Provide the (X, Y) coordinate of the cell's center where the given text is located.  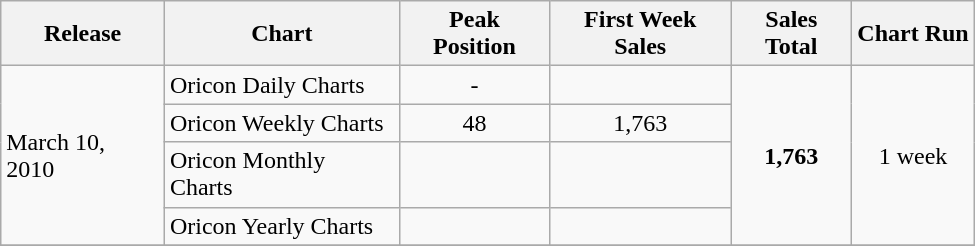
Release (83, 34)
- (474, 85)
March 10, 2010 (83, 156)
Oricon Monthly Charts (282, 174)
Oricon Daily Charts (282, 85)
First Week Sales (640, 34)
Peak Position (474, 34)
Sales Total (792, 34)
1 week (913, 156)
Chart (282, 34)
48 (474, 123)
Oricon Yearly Charts (282, 226)
Chart Run (913, 34)
Oricon Weekly Charts (282, 123)
